For the text-containing cell, return its midpoint in [X, Y] coordinate format. 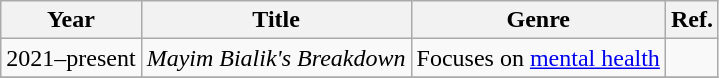
Focuses on mental health [538, 58]
Genre [538, 20]
Mayim Bialik's Breakdown [276, 58]
Ref. [692, 20]
2021–present [71, 58]
Year [71, 20]
Title [276, 20]
